For the text-containing cell, return its midpoint in (x, y) coordinate format. 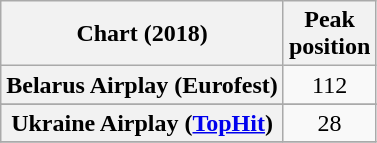
Peakposition (329, 34)
Belarus Airplay (Eurofest) (142, 85)
Chart (2018) (142, 34)
28 (329, 123)
Ukraine Airplay (TopHit) (142, 123)
112 (329, 85)
